Scan for the cell matching the given text and deliver its [X, Y] coordinate at center. 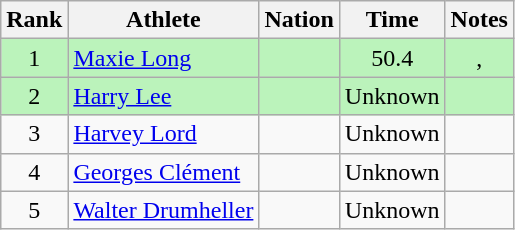
Harvey Lord [164, 134]
50.4 [392, 58]
3 [34, 134]
Walter Drumheller [164, 210]
Rank [34, 20]
2 [34, 96]
5 [34, 210]
4 [34, 172]
Athlete [164, 20]
1 [34, 58]
Maxie Long [164, 58]
Time [392, 20]
Georges Clément [164, 172]
Nation [299, 20]
, [479, 58]
Harry Lee [164, 96]
Notes [479, 20]
